Extract the [X, Y] coordinate from the center of the cell holding the provided text.  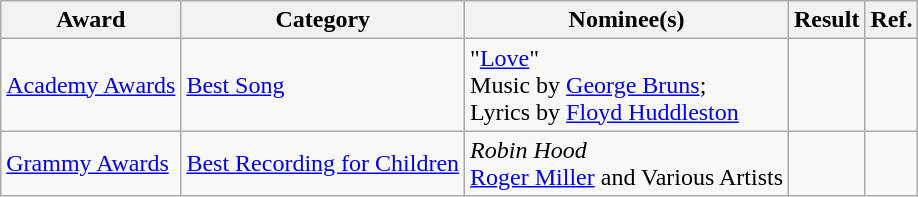
Category [323, 20]
Result [827, 20]
Best Song [323, 85]
Award [91, 20]
Academy Awards [91, 85]
Best Recording for Children [323, 164]
Nominee(s) [627, 20]
Grammy Awards [91, 164]
Robin Hood Roger Miller and Various Artists [627, 164]
"Love" Music by George Bruns; Lyrics by Floyd Huddleston [627, 85]
Ref. [892, 20]
